Search for the cell housing the specified text and yield its [X, Y] center coordinate. 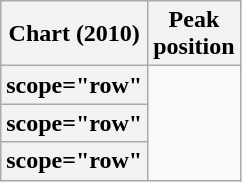
Chart (2010) [74, 34]
Peakposition [194, 34]
